For the text-containing cell, return its midpoint in (x, y) coordinate format. 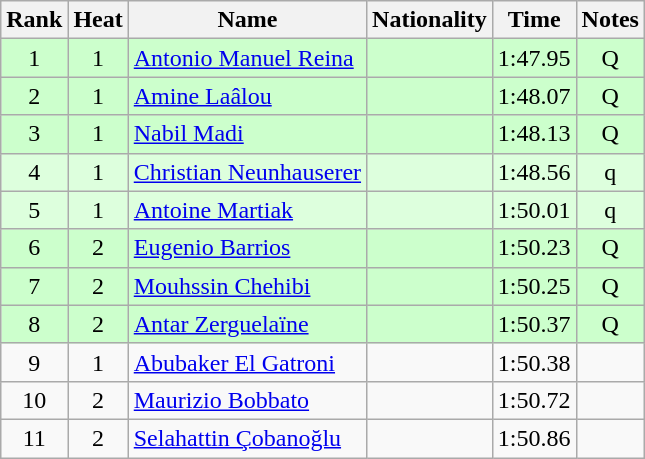
10 (34, 400)
1:50.23 (534, 248)
1:50.86 (534, 438)
1:50.37 (534, 324)
6 (34, 248)
9 (34, 362)
1:48.56 (534, 172)
Eugenio Barrios (247, 248)
Christian Neunhauserer (247, 172)
1:50.25 (534, 286)
Heat (98, 20)
1:48.07 (534, 96)
Time (534, 20)
Antar Zerguelaïne (247, 324)
1:50.01 (534, 210)
Selahattin Çobanoğlu (247, 438)
7 (34, 286)
Antoine Martiak (247, 210)
1:50.38 (534, 362)
1:50.72 (534, 400)
1:47.95 (534, 58)
3 (34, 134)
8 (34, 324)
5 (34, 210)
Antonio Manuel Reina (247, 58)
Abubaker El Gatroni (247, 362)
11 (34, 438)
Mouhssin Chehibi (247, 286)
Maurizio Bobbato (247, 400)
4 (34, 172)
Amine Laâlou (247, 96)
Nationality (430, 20)
1:48.13 (534, 134)
Nabil Madi (247, 134)
Notes (610, 20)
Rank (34, 20)
Name (247, 20)
